Capture the cell that displays the provided text and extract its [x, y] central coordinate. 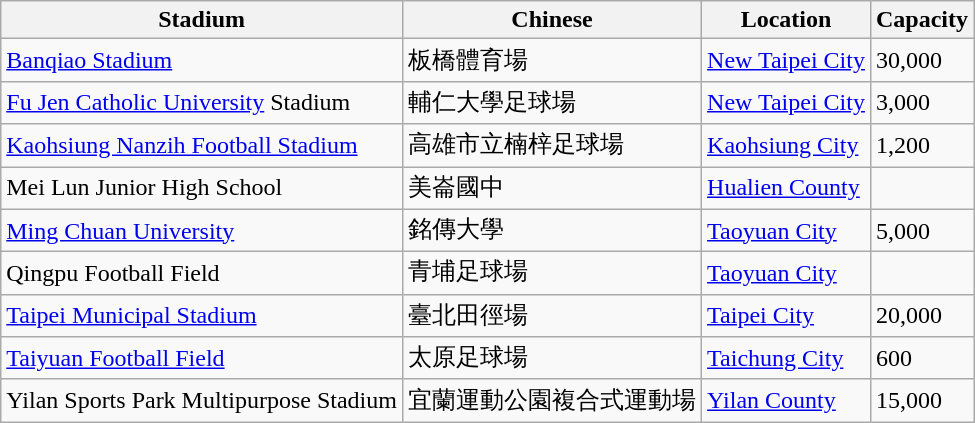
太原足球場 [552, 358]
Taipei Municipal Stadium [202, 316]
Chinese [552, 20]
Location [786, 20]
板橋體育場 [552, 60]
Yilan Sports Park Multipurpose Stadium [202, 400]
Kaohsiung City [786, 146]
30,000 [922, 60]
Stadium [202, 20]
銘傳大學 [552, 230]
Mei Lun Junior High School [202, 188]
Kaohsiung Nanzih Football Stadium [202, 146]
Yilan County [786, 400]
Banqiao Stadium [202, 60]
Hualien County [786, 188]
宜蘭運動公園複合式運動場 [552, 400]
3,000 [922, 102]
Taipei City [786, 316]
Taiyuan Football Field [202, 358]
Qingpu Football Field [202, 274]
輔仁大學足球場 [552, 102]
高雄市立楠梓足球場 [552, 146]
Taichung City [786, 358]
Fu Jen Catholic University Stadium [202, 102]
Ming Chuan University [202, 230]
臺北田徑場 [552, 316]
1,200 [922, 146]
15,000 [922, 400]
20,000 [922, 316]
Capacity [922, 20]
青埔足球場 [552, 274]
美崙國中 [552, 188]
600 [922, 358]
5,000 [922, 230]
